Extract the [X, Y] coordinate from the center of the cell holding the provided text.  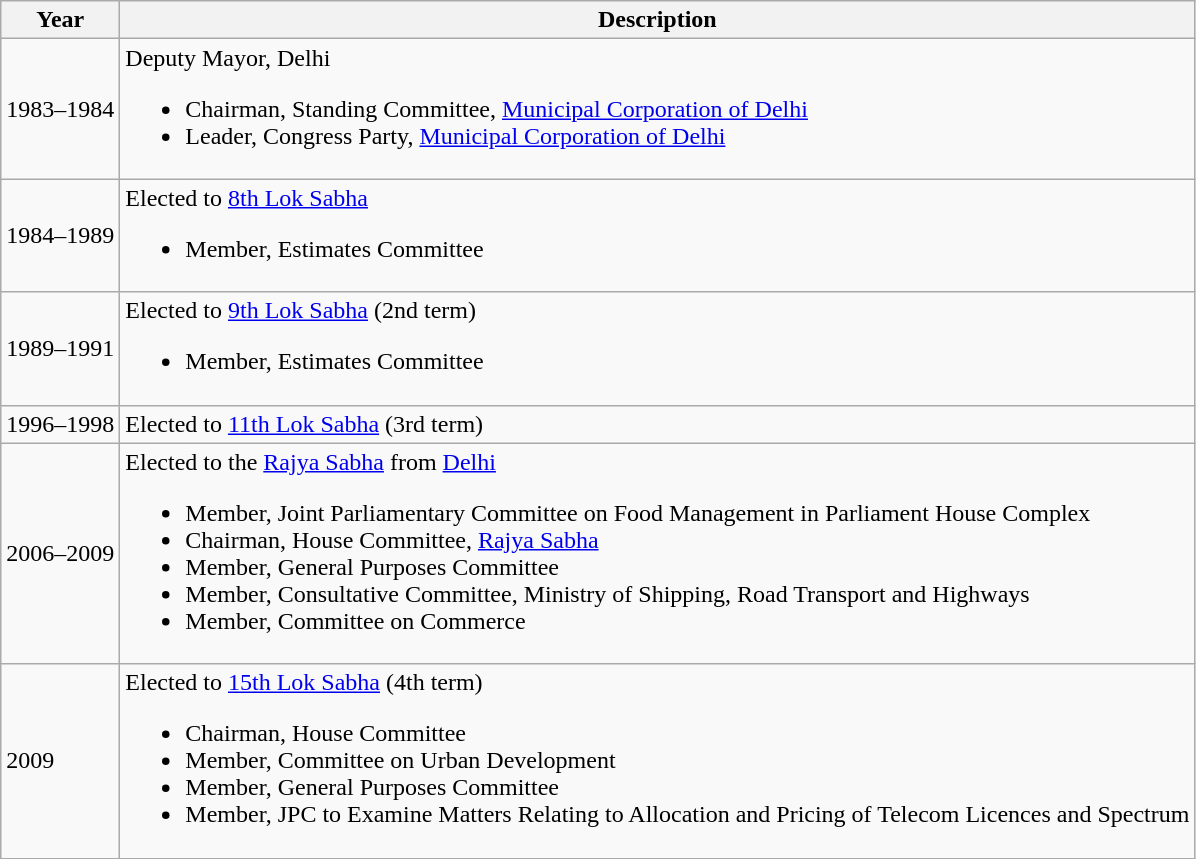
Description [658, 20]
2006–2009 [60, 554]
1989–1991 [60, 348]
1983–1984 [60, 109]
2009 [60, 761]
1996–1998 [60, 424]
Year [60, 20]
Elected to 9th Lok Sabha (2nd term)Member, Estimates Committee [658, 348]
Elected to 11th Lok Sabha (3rd term) [658, 424]
Deputy Mayor, DelhiChairman, Standing Committee, Municipal Corporation of DelhiLeader, Congress Party, Municipal Corporation of Delhi [658, 109]
1984–1989 [60, 236]
Elected to 8th Lok SabhaMember, Estimates Committee [658, 236]
